Output the (x, y) coordinate of the center of the cell containing the given text.  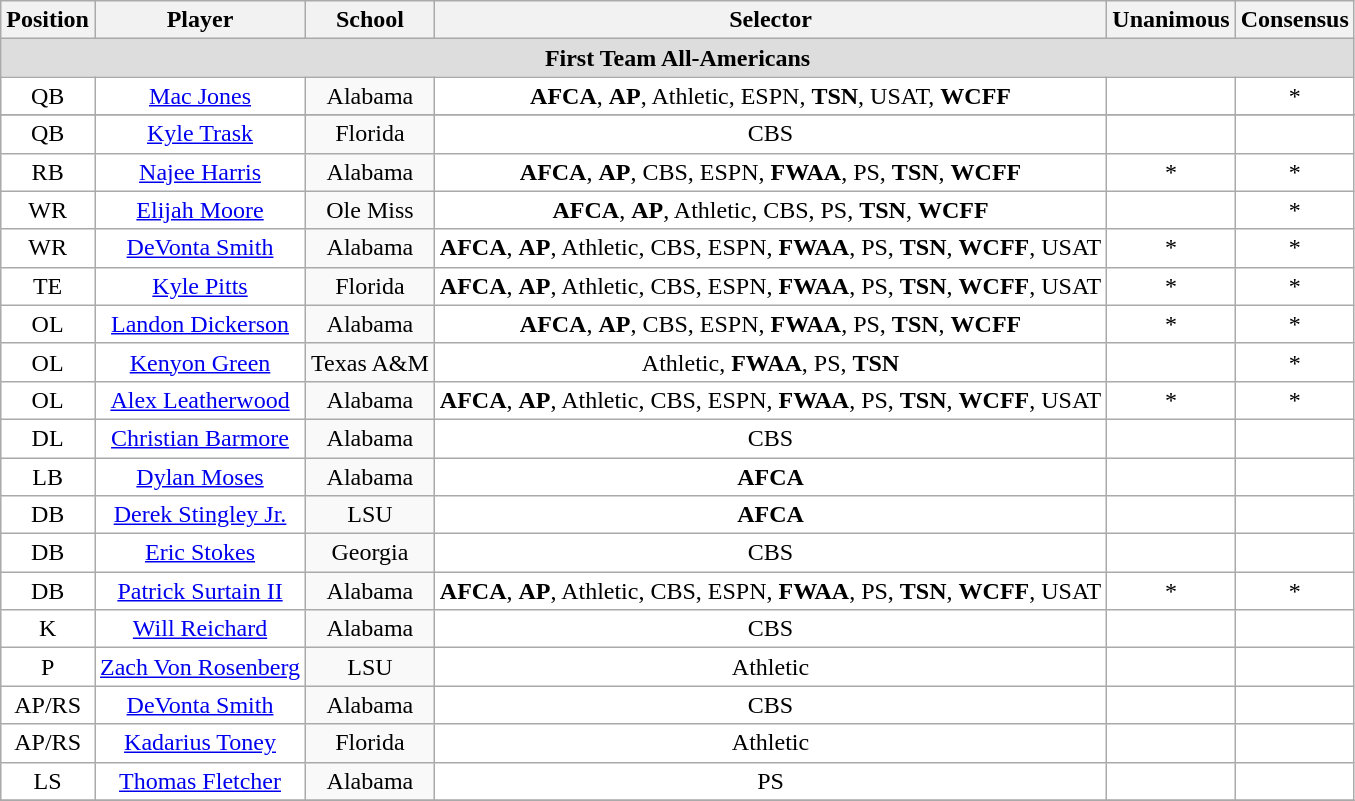
Alex Leatherwood (200, 400)
Texas A&M (370, 362)
LB (48, 477)
Thomas Fletcher (200, 781)
School (370, 20)
Georgia (370, 553)
PS (770, 781)
K (48, 629)
Ole Miss (370, 210)
RB (48, 172)
Najee Harris (200, 172)
Kyle Trask (200, 134)
Will Reichard (200, 629)
Patrick Surtain II (200, 591)
Dylan Moses (200, 477)
Mac Jones (200, 96)
Christian Barmore (200, 438)
LS (48, 781)
Unanimous (1171, 20)
Zach Von Rosenberg (200, 667)
Position (48, 20)
Kenyon Green (200, 362)
DL (48, 438)
Eric Stokes (200, 553)
First Team All-Americans (678, 58)
Derek Stingley Jr. (200, 515)
Selector (770, 20)
Kadarius Toney (200, 743)
Player (200, 20)
Landon Dickerson (200, 324)
TE (48, 286)
Athletic, FWAA, PS, TSN (770, 362)
Consensus (1294, 20)
Elijah Moore (200, 210)
AFCA, AP, Athletic, ESPN, TSN, USAT, WCFF (770, 96)
AFCA, AP, Athletic, CBS, PS, TSN, WCFF (770, 210)
P (48, 667)
Kyle Pitts (200, 286)
